Identify which cell holds the provided text, then report its [x, y] central coordinate. 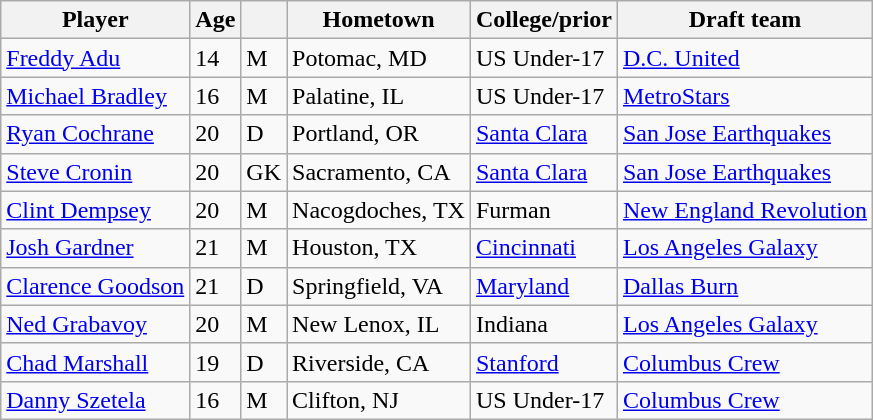
New Lenox, IL [379, 324]
Clint Dempsey [96, 210]
Clifton, NJ [379, 400]
Chad Marshall [96, 362]
Sacramento, CA [379, 172]
Riverside, CA [379, 362]
Palatine, IL [379, 96]
Dallas Burn [744, 286]
Age [216, 20]
Hometown [379, 20]
Springfield, VA [379, 286]
Houston, TX [379, 248]
Stanford [544, 362]
Player [96, 20]
Indiana [544, 324]
GK [264, 172]
College/prior [544, 20]
Cincinnati [544, 248]
Ryan Cochrane [96, 134]
Furman [544, 210]
Clarence Goodson [96, 286]
Danny Szetela [96, 400]
Michael Bradley [96, 96]
Nacogdoches, TX [379, 210]
New England Revolution [744, 210]
19 [216, 362]
Maryland [544, 286]
D.C. United [744, 58]
Freddy Adu [96, 58]
Josh Gardner [96, 248]
Ned Grabavoy [96, 324]
14 [216, 58]
Steve Cronin [96, 172]
Portland, OR [379, 134]
MetroStars [744, 96]
Draft team [744, 20]
Potomac, MD [379, 58]
